Output the [x, y] coordinate of the center of the cell containing the given text.  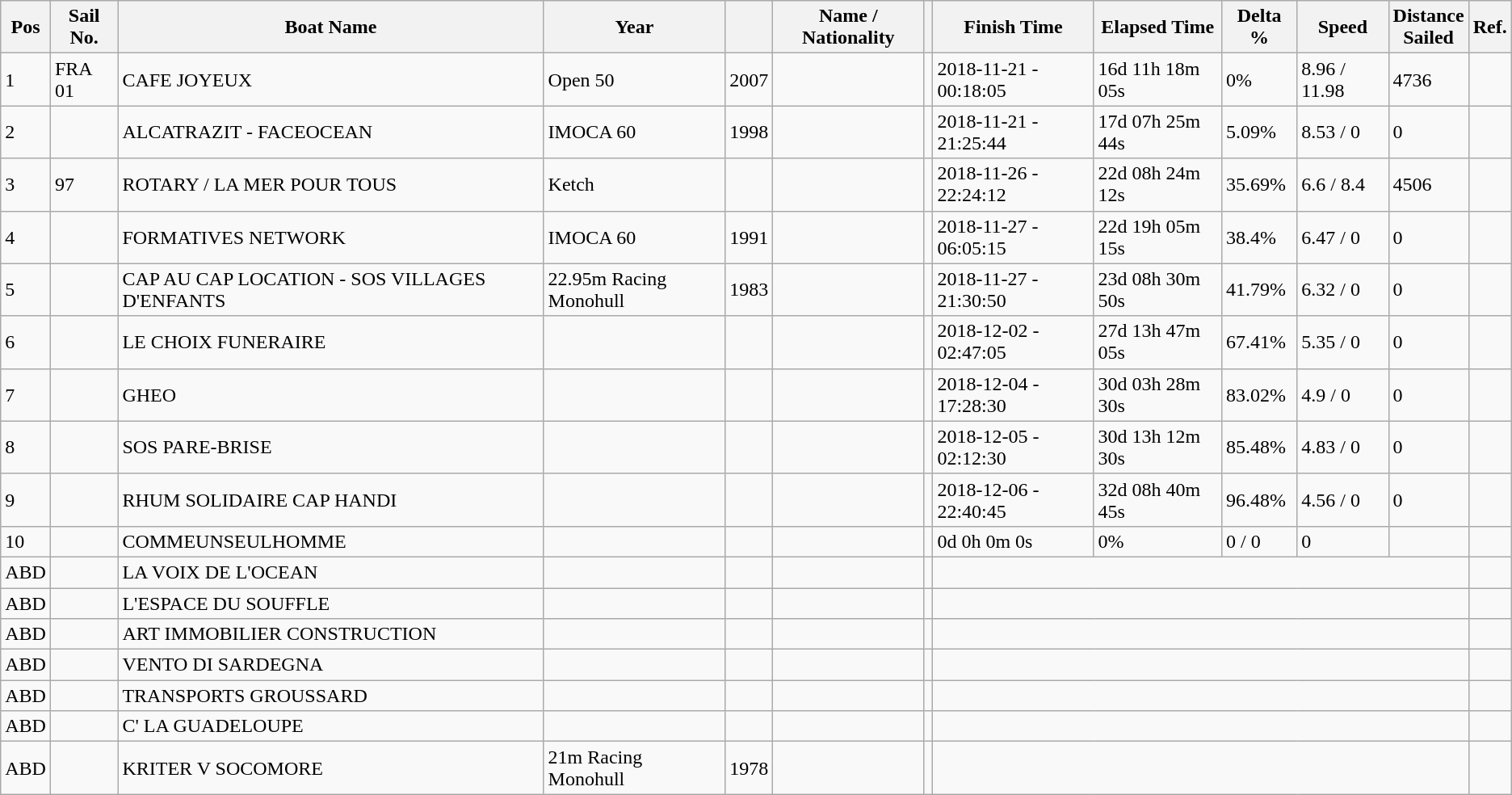
97 [84, 184]
6 [26, 343]
0 / 0 [1258, 541]
FRA 01 [84, 79]
2018-11-21 - 21:25:44 [1013, 132]
5.09% [1258, 132]
8.96 / 11.98 [1342, 79]
5.35 / 0 [1342, 343]
Delta % [1258, 27]
Pos [26, 27]
C' LA GUADELOUPE [331, 726]
GHEO [331, 394]
ALCATRAZIT - FACEOCEAN [331, 132]
6.6 / 8.4 [1342, 184]
Distance Sailed [1428, 27]
1983 [750, 289]
1998 [750, 132]
10 [26, 541]
SOS PARE-BRISE [331, 448]
2 [26, 132]
2018-11-27 - 06:05:15 [1013, 238]
L'ESPACE DU SOUFFLE [331, 604]
Ketch [635, 184]
COMMEUNSEULHOMME [331, 541]
41.79% [1258, 289]
Speed [1342, 27]
22d 08h 24m 12s [1157, 184]
30d 13h 12m 30s [1157, 448]
21m Racing Monohull [635, 768]
ROTARY / LA MER POUR TOUS [331, 184]
22.95m Racing Monohull [635, 289]
5 [26, 289]
KRITER V SOCOMORE [331, 768]
96.48% [1258, 499]
LE CHOIX FUNERAIRE [331, 343]
TRANSPORTS GROUSSARD [331, 696]
Sail No. [84, 27]
1 [26, 79]
16d 11h 18m 05s [1157, 79]
27d 13h 47m 05s [1157, 343]
Boat Name [331, 27]
2018-12-06 - 22:40:45 [1013, 499]
2018-12-04 - 17:28:30 [1013, 394]
4.56 / 0 [1342, 499]
32d 08h 40m 45s [1157, 499]
2018-12-05 - 02:12:30 [1013, 448]
RHUM SOLIDAIRE CAP HANDI [331, 499]
35.69% [1258, 184]
1991 [750, 238]
Ref. [1489, 27]
9 [26, 499]
85.48% [1258, 448]
2018-11-21 - 00:18:05 [1013, 79]
2018-12-02 - 02:47:05 [1013, 343]
8 [26, 448]
Elapsed Time [1157, 27]
6.32 / 0 [1342, 289]
7 [26, 394]
CAFE JOYEUX [331, 79]
3 [26, 184]
38.4% [1258, 238]
2018-11-27 - 21:30:50 [1013, 289]
67.41% [1258, 343]
4.9 / 0 [1342, 394]
CAP AU CAP LOCATION - SOS VILLAGES D'ENFANTS [331, 289]
4.83 / 0 [1342, 448]
6.47 / 0 [1342, 238]
30d 03h 28m 30s [1157, 394]
1978 [750, 768]
Name / Nationality [848, 27]
LA VOIX DE L'OCEAN [331, 572]
8.53 / 0 [1342, 132]
17d 07h 25m 44s [1157, 132]
Finish Time [1013, 27]
4736 [1428, 79]
FORMATIVES NETWORK [331, 238]
Open 50 [635, 79]
VENTO DI SARDEGNA [331, 665]
2007 [750, 79]
ART IMMOBILIER CONSTRUCTION [331, 634]
83.02% [1258, 394]
22d 19h 05m 15s [1157, 238]
Year [635, 27]
4 [26, 238]
2018-11-26 - 22:24:12 [1013, 184]
0d 0h 0m 0s [1013, 541]
4506 [1428, 184]
23d 08h 30m 50s [1157, 289]
